Pinpoint the cell where the given text exists, returning its (x, y) midpoint coordinate. 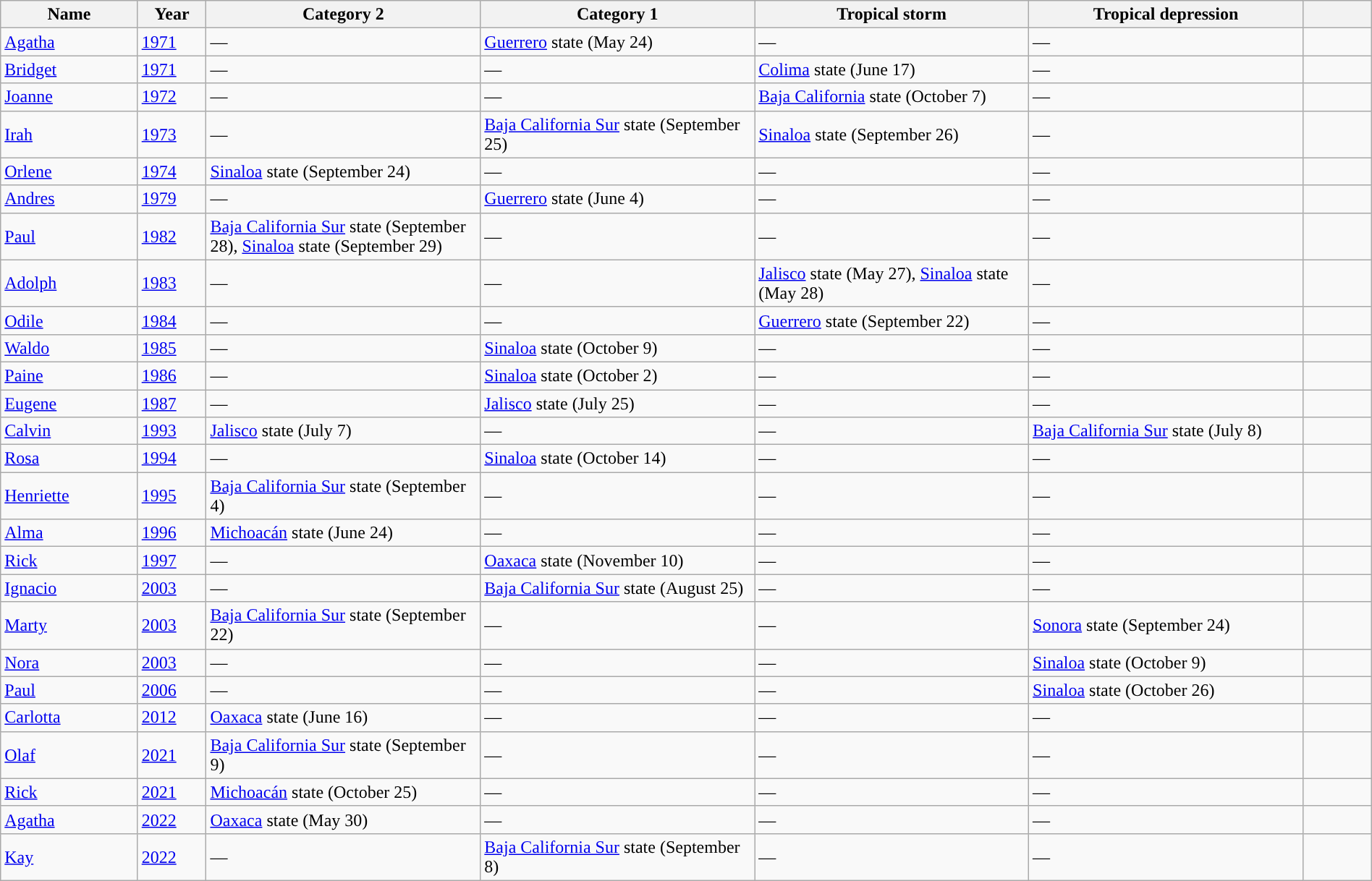
Waldo (69, 348)
Michoacán state (October 25) (343, 792)
Sinaloa state (October 14) (618, 459)
Michoacán state (June 24) (343, 533)
Baja California Sur state (September 22) (343, 625)
Marty (69, 625)
Joanne (69, 97)
1993 (172, 431)
1983 (172, 284)
Category 1 (618, 14)
Oaxaca state (November 10) (618, 561)
Guerrero state (May 24) (618, 42)
Baja California Sur state (August 25) (618, 588)
Baja California Sur state (September 4) (343, 496)
1996 (172, 533)
Eugene (69, 403)
1984 (172, 320)
2012 (172, 718)
Name (69, 14)
Sinaloa state (September 24) (343, 171)
Category 2 (343, 14)
Tropical storm (892, 14)
1979 (172, 199)
Kay (69, 856)
Sinaloa state (October 2) (618, 375)
Rosa (69, 459)
Tropical depression (1166, 14)
Baja California Sur state (September 9) (343, 755)
Jalisco state (May 27), Sinaloa state (May 28) (892, 284)
1974 (172, 171)
Sonora state (September 24) (1166, 625)
Paine (69, 375)
Ignacio (69, 588)
Jalisco state (July 25) (618, 403)
Oaxaca state (June 16) (343, 718)
1997 (172, 561)
Baja California Sur state (September 28), Sinaloa state (September 29) (343, 236)
Nora (69, 663)
1982 (172, 236)
Guerrero state (June 4) (618, 199)
Andres (69, 199)
Year (172, 14)
Colima state (June 17) (892, 69)
Baja California Sur state (September 8) (618, 856)
1973 (172, 135)
Baja California Sur state (July 8) (1166, 431)
2006 (172, 690)
1986 (172, 375)
Sinaloa state (September 26) (892, 135)
Orlene (69, 171)
Bridget (69, 69)
Henriette (69, 496)
1985 (172, 348)
Guerrero state (September 22) (892, 320)
Sinaloa state (October 26) (1166, 690)
Adolph (69, 284)
1994 (172, 459)
1972 (172, 97)
Jalisco state (July 7) (343, 431)
Olaf (69, 755)
Odile (69, 320)
Baja California state (October 7) (892, 97)
Baja California Sur state (September 25) (618, 135)
Irah (69, 135)
Oaxaca state (May 30) (343, 820)
1987 (172, 403)
Calvin (69, 431)
1995 (172, 496)
Carlotta (69, 718)
Alma (69, 533)
